Scan for the cell matching the given text and deliver its [x, y] coordinate at center. 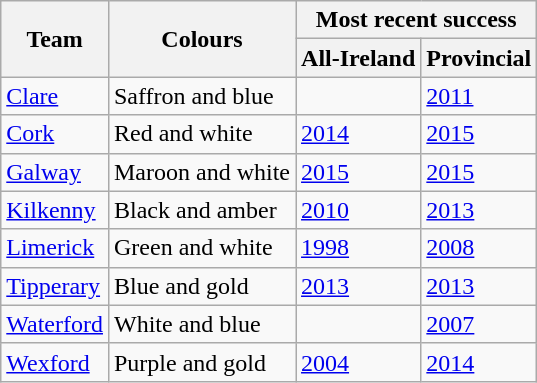
Clare [55, 96]
2004 [358, 362]
1998 [358, 248]
Red and white [202, 134]
Black and amber [202, 210]
Tipperary [55, 286]
Maroon and white [202, 172]
All-Ireland [358, 58]
Team [55, 39]
Most recent success [416, 20]
Provincial [479, 58]
Colours [202, 39]
2007 [479, 324]
Waterford [55, 324]
2008 [479, 248]
Saffron and blue [202, 96]
Blue and gold [202, 286]
Cork [55, 134]
2011 [479, 96]
Green and white [202, 248]
Wexford [55, 362]
Purple and gold [202, 362]
Kilkenny [55, 210]
2010 [358, 210]
Limerick [55, 248]
Galway [55, 172]
White and blue [202, 324]
